From the cell containing the given text, extract its center point as [x, y] coordinate. 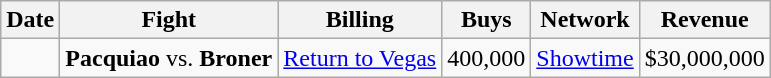
Revenue [704, 20]
Network [585, 20]
Showtime [585, 58]
Pacquiao vs. Broner [169, 58]
$30,000,000 [704, 58]
Buys [486, 20]
400,000 [486, 58]
Date [30, 20]
Return to Vegas [360, 58]
Fight [169, 20]
Billing [360, 20]
